Return (x, y) of the center of cell containing provided text 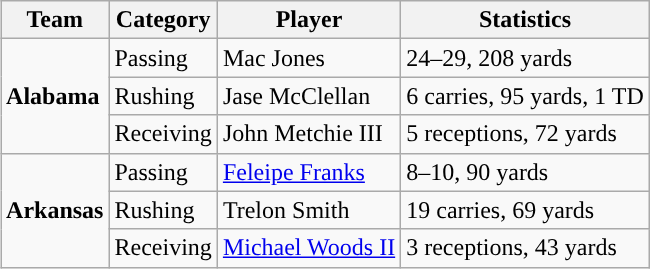
19 carries, 69 yards (526, 210)
Michael Woods II (308, 248)
Category (163, 20)
Feleipe Franks (308, 172)
Arkansas (55, 210)
John Metchie III (308, 134)
Jase McClellan (308, 96)
5 receptions, 72 yards (526, 134)
Trelon Smith (308, 210)
3 receptions, 43 yards (526, 248)
Team (55, 20)
6 carries, 95 yards, 1 TD (526, 96)
Alabama (55, 96)
Mac Jones (308, 58)
8–10, 90 yards (526, 172)
Player (308, 20)
24–29, 208 yards (526, 58)
Statistics (526, 20)
